Output the (X, Y) coordinate of the center of the cell containing the given text.  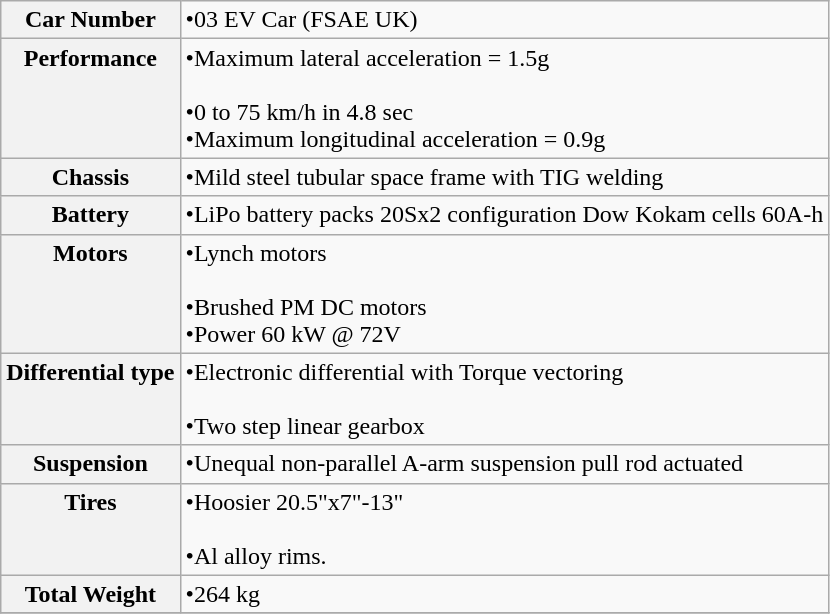
Differential type (90, 399)
Tires (90, 529)
Total Weight (90, 594)
•Mild steel tubular space frame with TIG welding (504, 177)
Chassis (90, 177)
•Electronic differential with Torque vectoring•Two step linear gearbox (504, 399)
•Maximum lateral acceleration = 1.5g •0 to 75 km/h in 4.8 sec •Maximum longitudinal acceleration = 0.9g (504, 98)
Motors (90, 294)
Performance (90, 98)
Battery (90, 215)
•03 EV Car (FSAE UK) (504, 20)
•LiPo battery packs 20Sx2 configuration Dow Kokam cells 60A-h (504, 215)
Car Number (90, 20)
Suspension (90, 464)
•264 kg (504, 594)
•Lynch motors•Brushed PM DC motors •Power 60 kW @ 72V (504, 294)
•Unequal non-parallel A-arm suspension pull rod actuated (504, 464)
•Hoosier 20.5"x7"-13"•Al alloy rims. (504, 529)
